Determine the (X, Y) coordinate at the center of the cell enclosing the given text.  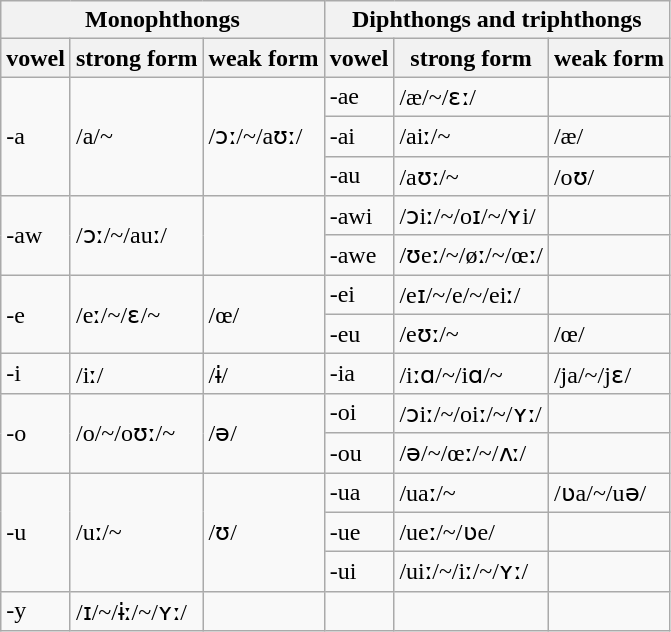
-ui (359, 572)
/o/~/oʊː/~ (136, 432)
-aw (36, 236)
-u (36, 532)
/æ/~/ɛː/ (472, 97)
/aiː/~ (472, 136)
-ae (359, 97)
/ʊeː/~/øː/~/œː/ (472, 255)
/ɪ/~/ɨː/~/ʏː/ (136, 611)
-y (36, 611)
-au (359, 176)
-ua (359, 492)
-ue (359, 532)
/ə/ (264, 432)
/uː/~ (136, 532)
Monophthongs (162, 20)
-oi (359, 413)
-ia (359, 374)
/eɪ/~/e/~/eiː/ (472, 295)
-a (36, 136)
-ai (359, 136)
/uiː/~/iː/~/ʏː/ (472, 572)
-o (36, 432)
/ja/~/jɛ/ (608, 374)
/oʊ/ (608, 176)
/ʊ/ (264, 532)
/eʊː/~ (472, 334)
/ʋa/~/uə/ (608, 492)
/eː/~/ɛ/~ (136, 314)
-ei (359, 295)
-awe (359, 255)
-ou (359, 453)
-eu (359, 334)
-e (36, 314)
/ə/~/œː/~/ʌː/ (472, 453)
/ueː/~/ʋe/ (472, 532)
/uaː/~ (472, 492)
/ɔː/~/aʊː/ (264, 136)
-i (36, 374)
/ɔiː/~/oɪ/~/ʏi/ (472, 216)
/iːɑ/~/iɑ/~ (472, 374)
/ɔː/~/auː/ (136, 236)
-awi (359, 216)
/iː/ (136, 374)
/a/~ (136, 136)
Diphthongs and triphthongs (496, 20)
/ɔiː/~/oiː/~/ʏː/ (472, 413)
/aʊː/~ (472, 176)
/ɨ/ (264, 374)
/æ/ (608, 136)
